Locate the cell with the specified text and output its [x, y] center coordinate. 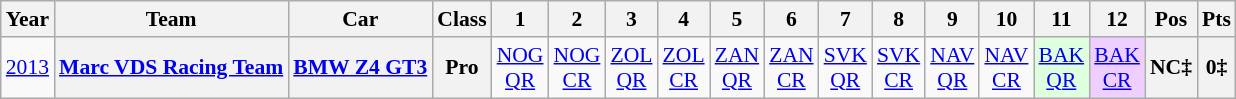
5 [737, 19]
10 [1006, 19]
11 [1062, 19]
8 [898, 19]
BAKQR [1062, 68]
9 [952, 19]
Pos [1171, 19]
NOGCR [578, 68]
12 [1117, 19]
SVKQR [846, 68]
NC‡ [1171, 68]
6 [791, 19]
Class [462, 19]
Marc VDS Racing Team [171, 68]
ZANQR [737, 68]
Pts [1216, 19]
0‡ [1216, 68]
Car [360, 19]
NAVQR [952, 68]
2013 [28, 68]
BAKCR [1117, 68]
NOGQR [520, 68]
ZANCR [791, 68]
BMW Z4 GT3 [360, 68]
3 [631, 19]
Pro [462, 68]
1 [520, 19]
NAVCR [1006, 68]
Team [171, 19]
4 [684, 19]
Year [28, 19]
ZOLCR [684, 68]
2 [578, 19]
SVKCR [898, 68]
ZOLQR [631, 68]
7 [846, 19]
